Capture the cell that displays the provided text and extract its [x, y] central coordinate. 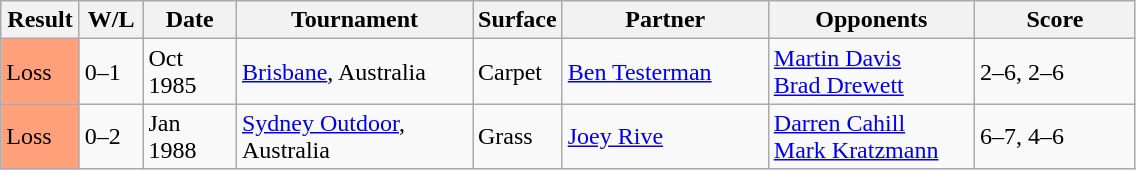
6–7, 4–6 [1054, 136]
Joey Rive [665, 136]
Carpet [517, 72]
Tournament [354, 20]
Date [190, 20]
Oct 1985 [190, 72]
Darren Cahill Mark Kratzmann [871, 136]
Jan 1988 [190, 136]
Ben Testerman [665, 72]
Result [40, 20]
Brisbane, Australia [354, 72]
Partner [665, 20]
Surface [517, 20]
2–6, 2–6 [1054, 72]
W/L [111, 20]
0–1 [111, 72]
Grass [517, 136]
0–2 [111, 136]
Martin Davis Brad Drewett [871, 72]
Opponents [871, 20]
Score [1054, 20]
Sydney Outdoor, Australia [354, 136]
